Scan for the cell matching the given text and deliver its (X, Y) coordinate at center. 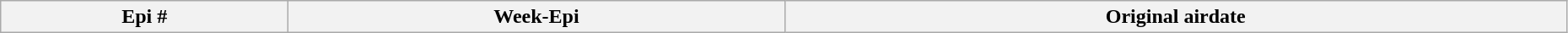
Epi # (145, 17)
Week-Epi (536, 17)
Original airdate (1176, 17)
